Capture the cell that displays the provided text and extract its (x, y) central coordinate. 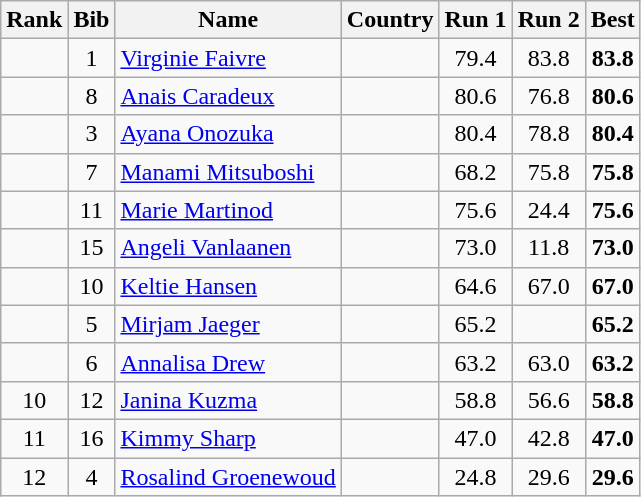
Annalisa Drew (228, 362)
Virginie Faivre (228, 58)
64.6 (476, 286)
42.8 (548, 438)
Mirjam Jaeger (228, 324)
4 (92, 477)
Kimmy Sharp (228, 438)
Anais Caradeux (228, 96)
79.4 (476, 58)
8 (92, 96)
24.8 (476, 477)
Run 2 (548, 20)
Angeli Vanlaanen (228, 248)
Keltie Hansen (228, 286)
Janina Kuzma (228, 400)
78.8 (548, 134)
Name (228, 20)
6 (92, 362)
16 (92, 438)
Ayana Onozuka (228, 134)
63.0 (548, 362)
Country (390, 20)
7 (92, 172)
Manami Mitsuboshi (228, 172)
24.4 (548, 210)
Marie Martinod (228, 210)
15 (92, 248)
3 (92, 134)
Best (612, 20)
1 (92, 58)
Rank (34, 20)
Rosalind Groenewoud (228, 477)
11.8 (548, 248)
56.6 (548, 400)
68.2 (476, 172)
5 (92, 324)
Bib (92, 20)
Run 1 (476, 20)
76.8 (548, 96)
